Find where the given text appears and provide that cell's center as [x, y] coordinate. 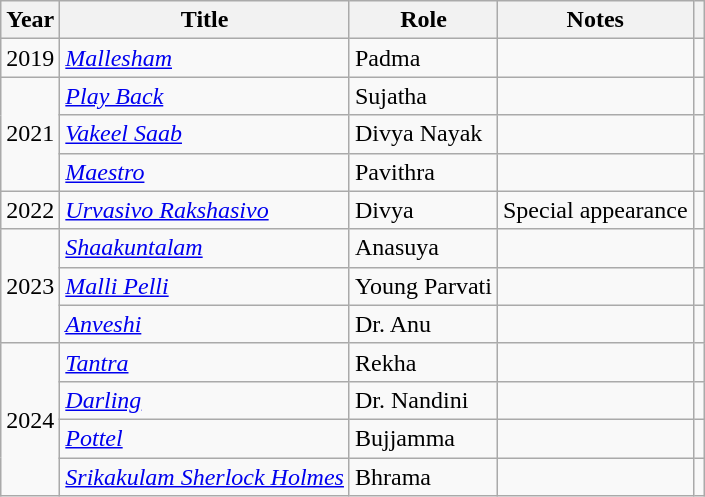
Malli Pelli [205, 286]
2024 [30, 419]
Anasuya [423, 248]
Young Parvati [423, 286]
Special appearance [595, 210]
Vakeel Saab [205, 134]
Sujatha [423, 96]
Rekha [423, 362]
Dr. Nandini [423, 400]
Dr. Anu [423, 324]
Darling [205, 400]
Bujjamma [423, 438]
Divya Nayak [423, 134]
Divya [423, 210]
Urvasivo Rakshasivo [205, 210]
Play Back [205, 96]
Anveshi [205, 324]
Mallesham [205, 58]
Year [30, 20]
Title [205, 20]
Pottel [205, 438]
Srikakulam Sherlock Holmes [205, 477]
2023 [30, 286]
Padma [423, 58]
Notes [595, 20]
Maestro [205, 172]
Bhrama [423, 477]
Tantra [205, 362]
2022 [30, 210]
Pavithra [423, 172]
Shaakuntalam [205, 248]
2019 [30, 58]
2021 [30, 134]
Role [423, 20]
